From the cell containing the given text, extract its center point as (X, Y) coordinate. 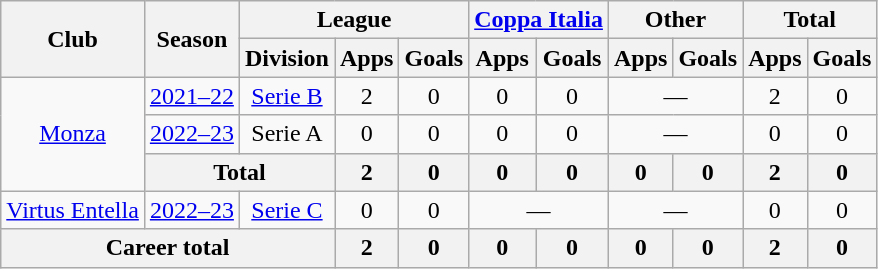
Club (73, 39)
2021–22 (192, 96)
Division (286, 58)
Serie C (286, 210)
Virtus Entella (73, 210)
Serie A (286, 134)
Coppa Italia (539, 20)
Season (192, 39)
Career total (168, 248)
Monza (73, 134)
Other (675, 20)
Serie B (286, 96)
League (354, 20)
